Return the [X, Y] coordinate for the center point of the cell that contains the specified text.  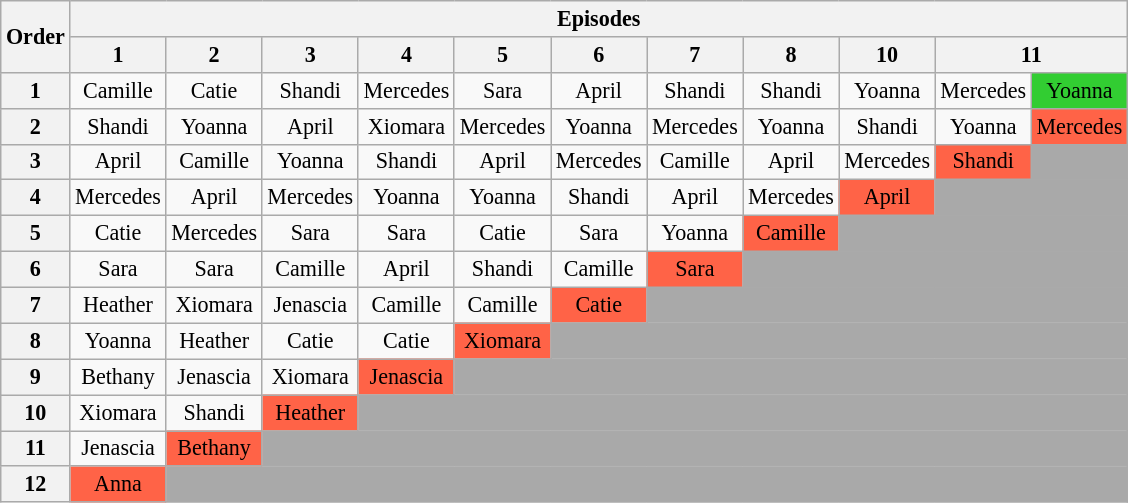
12 [36, 484]
Anna [118, 484]
Episodes [599, 18]
9 [36, 377]
Order [36, 36]
